Identify which cell holds the provided text, then report its (x, y) central coordinate. 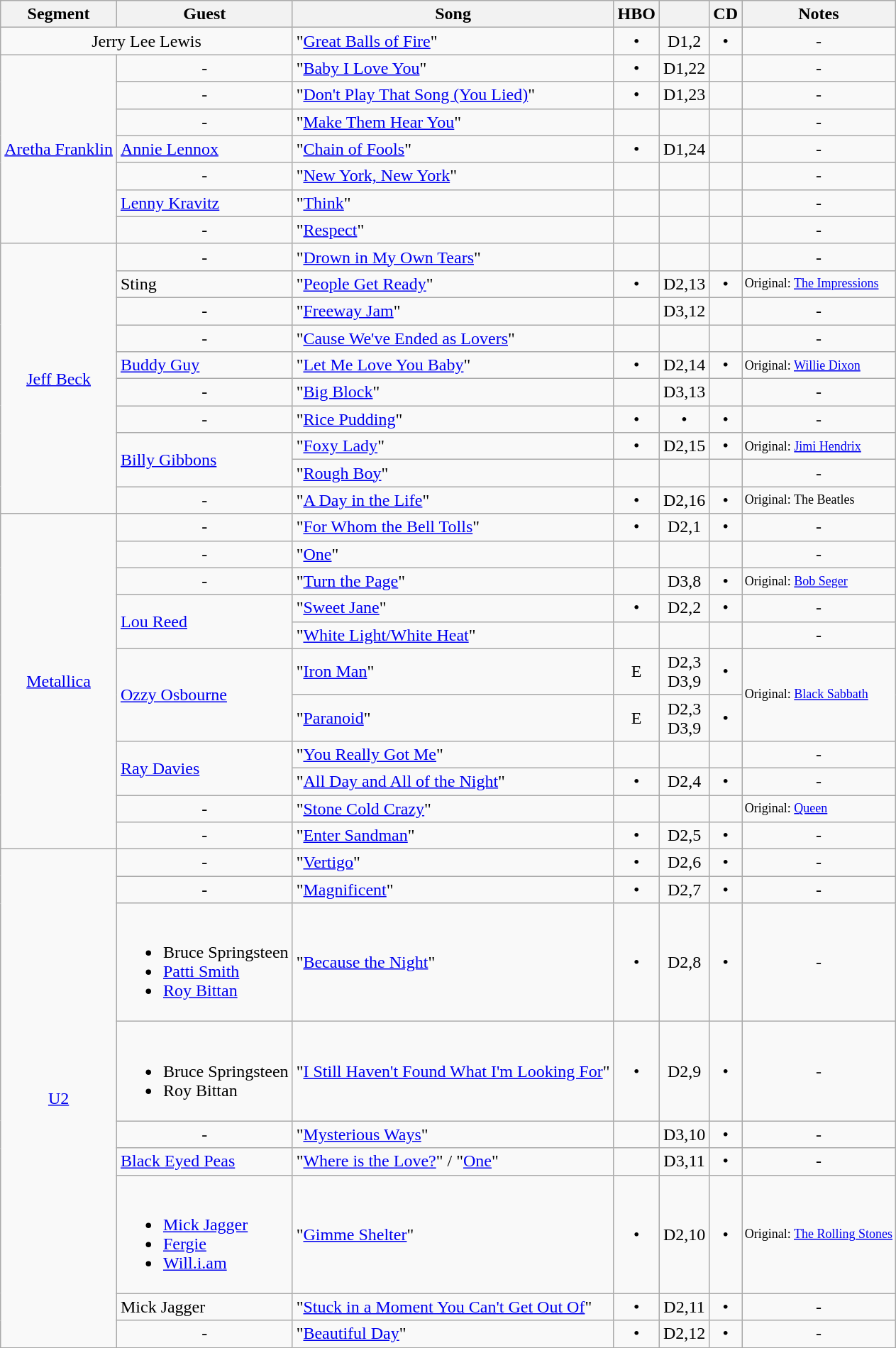
Song (453, 14)
"Don't Play That Song (You Lied)" (453, 95)
"Magnificent" (453, 890)
"Iron Man" (453, 671)
"Rice Pudding" (453, 419)
D2,15 (684, 446)
D2,14 (684, 365)
Notes (819, 14)
"New York, New York" (453, 176)
Mick JaggerFergieWill.i.am (204, 1234)
D2,5 (684, 836)
D1,2 (684, 41)
"Paranoid" (453, 718)
"Rough Boy" (453, 473)
Jerry Lee Lewis (146, 41)
"Respect" (453, 230)
Aretha Franklin (59, 149)
"Mysterious Ways" (453, 1134)
D2,2 (684, 608)
D2,7 (684, 890)
D2,6 (684, 863)
"Vertigo" (453, 863)
D1,22 (684, 68)
Original: The Impressions (819, 284)
D1,24 (684, 149)
Buddy Guy (204, 365)
Original: Black Sabbath (819, 695)
"Baby I Love You" (453, 68)
Mick Jagger (204, 1307)
"Beautiful Day" (453, 1334)
Ray Davies (204, 768)
HBO (636, 14)
Black Eyed Peas (204, 1161)
"Gimme Shelter" (453, 1234)
D3,8 (684, 581)
Bruce SpringsteenPatti SmithRoy Bittan (204, 962)
"Freeway Jam" (453, 311)
Original: Willie Dixon (819, 365)
Segment (59, 14)
"Sweet Jane" (453, 608)
"Chain of Fools" (453, 149)
U2 (59, 1098)
D2,12 (684, 1334)
"All Day and All of the Night" (453, 781)
Metallica (59, 681)
"Stuck in a Moment You Can't Get Out Of" (453, 1307)
CD (726, 14)
Annie Lennox (204, 149)
"For Whom the Bell Tolls" (453, 527)
D3,11 (684, 1161)
Billy Gibbons (204, 460)
Lou Reed (204, 621)
D2,1 (684, 527)
Guest (204, 14)
D2,9 (684, 1071)
"Cause We've Ended as Lovers" (453, 338)
Original: Jimi Hendrix (819, 446)
Original: Queen (819, 808)
D2,11 (684, 1307)
"Big Block" (453, 392)
Ozzy Osbourne (204, 695)
"Great Balls of Fire" (453, 41)
"Enter Sandman" (453, 836)
Original: The Beatles (819, 500)
"Turn the Page" (453, 581)
"You Really Got Me" (453, 754)
Sting (204, 284)
D2,4 (684, 781)
"Think" (453, 203)
"Because the Night" (453, 962)
D3,10 (684, 1134)
D2,16 (684, 500)
"People Get Ready" (453, 284)
D2,10 (684, 1234)
"Stone Cold Crazy" (453, 808)
"Foxy Lady" (453, 446)
"White Light/White Heat" (453, 635)
D3,13 (684, 392)
"A Day in the Life" (453, 500)
D3,12 (684, 311)
"Where is the Love?" / "One" (453, 1161)
"Make Them Hear You" (453, 122)
"I Still Haven't Found What I'm Looking For" (453, 1071)
D2,13 (684, 284)
Original: Bob Seger (819, 581)
D1,23 (684, 95)
"Let Me Love You Baby" (453, 365)
"One" (453, 554)
Lenny Kravitz (204, 203)
Original: The Rolling Stones (819, 1234)
Bruce SpringsteenRoy Bittan (204, 1071)
Jeff Beck (59, 379)
D2,8 (684, 962)
"Drown in My Own Tears" (453, 257)
